Locate the cell with the specified text and output its [x, y] center coordinate. 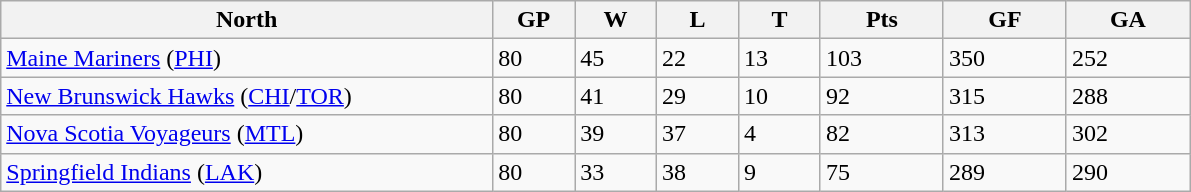
350 [1004, 58]
82 [882, 134]
GA [1128, 20]
13 [780, 58]
T [780, 20]
Pts [882, 20]
GP [534, 20]
9 [780, 172]
75 [882, 172]
289 [1004, 172]
41 [616, 96]
38 [698, 172]
313 [1004, 134]
315 [1004, 96]
252 [1128, 58]
New Brunswick Hawks (CHI/TOR) [247, 96]
L [698, 20]
37 [698, 134]
45 [616, 58]
GF [1004, 20]
22 [698, 58]
92 [882, 96]
302 [1128, 134]
33 [616, 172]
29 [698, 96]
Springfield Indians (LAK) [247, 172]
10 [780, 96]
Maine Mariners (PHI) [247, 58]
288 [1128, 96]
North [247, 20]
39 [616, 134]
290 [1128, 172]
Nova Scotia Voyageurs (MTL) [247, 134]
4 [780, 134]
103 [882, 58]
W [616, 20]
